Pinpoint the cell where the given text exists, returning its (X, Y) midpoint coordinate. 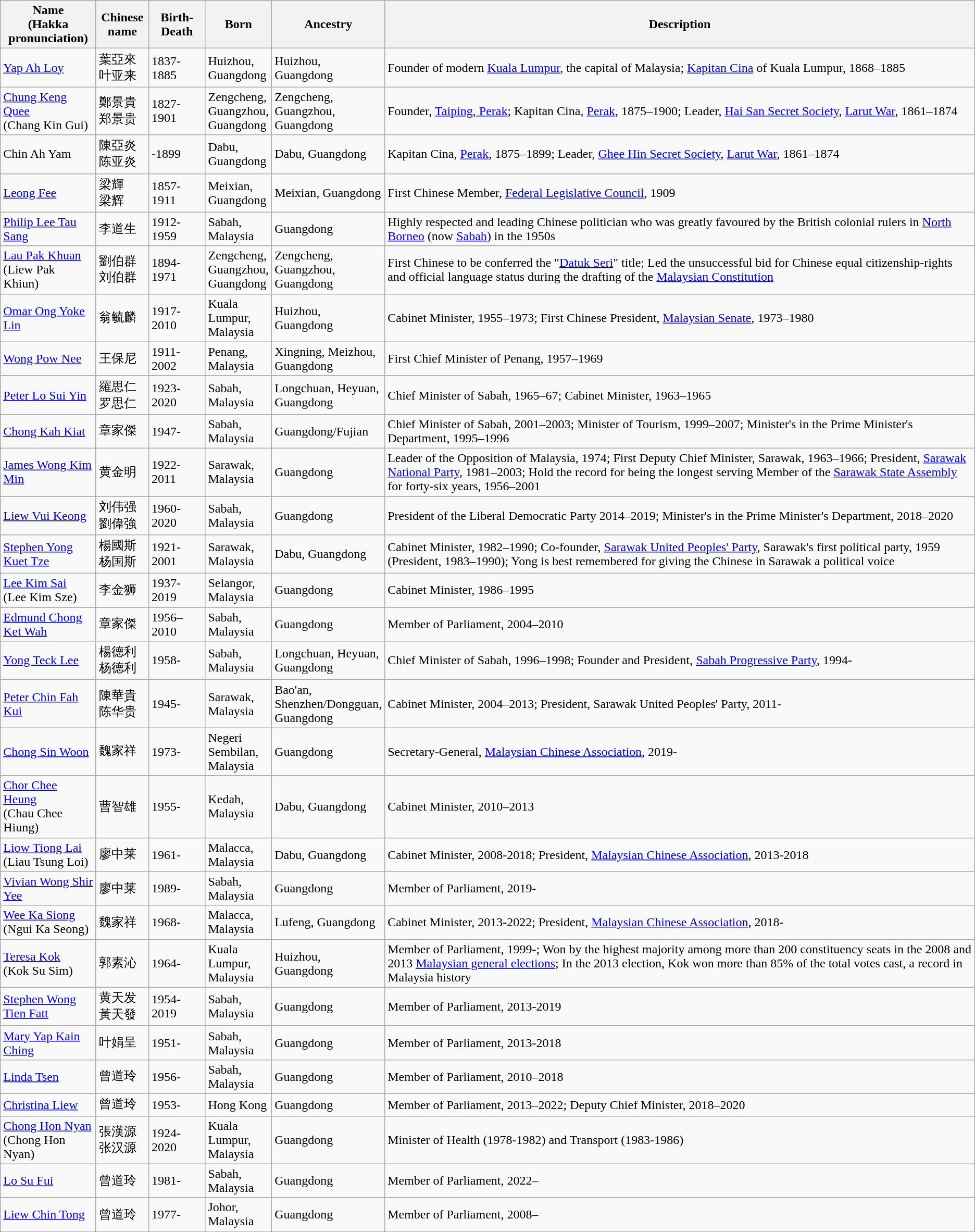
Lau Pak Khuan(Liew Pak Khiun) (48, 270)
President of the Liberal Democratic Party 2014–2019; Minister's in the Prime Minister's Department, 2018–2020 (680, 515)
First Chinese Member, Federal Legislative Council, 1909 (680, 193)
First Chief Minister of Penang, 1957–1969 (680, 358)
Leong Fee (48, 193)
1968- (177, 922)
Kedah, Malaysia (239, 806)
Secretary-General, Malaysian Chinese Association, 2019- (680, 752)
Christina Liew (48, 1104)
Xingning, Meizhou, Guangdong (328, 358)
1921-2001 (177, 554)
Liew Vui Keong (48, 515)
Cabinet Minister, 2013-2022; President, Malaysian Chinese Association, 2018- (680, 922)
1977- (177, 1215)
1937-2019 (177, 591)
1956- (177, 1076)
Wong Pow Nee (48, 358)
Born (239, 24)
楊德利杨德利 (122, 661)
Member of Parliament, 2004–2010 (680, 624)
李道生 (122, 229)
翁毓麟 (122, 318)
張漢源张汉源 (122, 1140)
Member of Parliament, 2022– (680, 1180)
1951- (177, 1043)
Teresa Kok(Kok Su Sim) (48, 963)
Member of Parliament, 2013-2018 (680, 1043)
王保尼 (122, 358)
Liow Tiong Lai(Liau Tsung Loi) (48, 854)
Johor, Malaysia (239, 1215)
Guangdong/Fujian (328, 431)
Cabinet Minister, 1986–1995 (680, 591)
Omar Ong Yoke Lin (48, 318)
陳亞炎陈亚炎 (122, 154)
Philip Lee Tau Sang (48, 229)
Chief Minister of Sabah, 2001–2003; Minister of Tourism, 1999–2007; Minister's in the Prime Minister's Department, 1995–1996 (680, 431)
Founder, Taiping, Perak; Kapitan Cina, Perak, 1875–1900; Leader, Hai San Secret Society, Larut War, 1861–1874 (680, 111)
黄金明 (122, 472)
1981- (177, 1180)
Highly respected and leading Chinese politician who was greatly favoured by the British colonial rulers in North Borneo (now Sabah) in the 1950s (680, 229)
郭素沁 (122, 963)
Name(Hakka pronunciation) (48, 24)
1956–2010 (177, 624)
Cabinet Minister, 2008-2018; President, Malaysian Chinese Association, 2013-2018 (680, 854)
1953- (177, 1104)
Yap Ah Loy (48, 68)
Liew Chin Tong (48, 1215)
1857-1911 (177, 193)
Kapitan Cina, Perak, 1875–1899; Leader, Ghee Hin Secret Society, Larut War, 1861–1874 (680, 154)
鄭景貴郑景贵 (122, 111)
Member of Parliament, 2013-2019 (680, 1006)
1958- (177, 661)
梁輝梁辉 (122, 193)
1894-1971 (177, 270)
李金狮 (122, 591)
Lo Su Fui (48, 1180)
曹智雄 (122, 806)
Birth-Death (177, 24)
1973- (177, 752)
Hong Kong (239, 1104)
Selangor, Malaysia (239, 591)
1912-1959 (177, 229)
黄天发黃天發 (122, 1006)
Stephen Wong Tien Fatt (48, 1006)
Minister of Health (1978-1982) and Transport (1983-1986) (680, 1140)
1945- (177, 704)
Member of Parliament, 2008– (680, 1215)
Chief Minister of Sabah, 1965–67; Cabinet Minister, 1963–1965 (680, 395)
叶娟呈 (122, 1043)
Stephen Yong Kuet Tze (48, 554)
Ancestry (328, 24)
Founder of modern Kuala Lumpur, the capital of Malaysia; Kapitan Cina of Kuala Lumpur, 1868–1885 (680, 68)
Cabinet Minister, 1955–1973; First Chinese President, Malaysian Senate, 1973–1980 (680, 318)
1911-2002 (177, 358)
1947- (177, 431)
Member of Parliament, 2010–2018 (680, 1076)
Penang, Malaysia (239, 358)
Member of Parliament, 2019- (680, 889)
1955- (177, 806)
Chin Ah Yam (48, 154)
Lufeng, Guangdong (328, 922)
Edmund Chong Ket Wah (48, 624)
羅思仁罗思仁 (122, 395)
Cabinet Minister, 2010–2013 (680, 806)
Member of Parliament, 2013–2022; Deputy Chief Minister, 2018–2020 (680, 1104)
1954-2019 (177, 1006)
Cabinet Minister, 2004–2013; President, Sarawak United Peoples' Party, 2011- (680, 704)
Chong Hon Nyan(Chong Hon Nyan) (48, 1140)
Chong Kah Kiat (48, 431)
葉亞來叶亚来 (122, 68)
1923-2020 (177, 395)
Peter Chin Fah Kui (48, 704)
-1899 (177, 154)
1917-2010 (177, 318)
1960-2020 (177, 515)
Linda Tsen (48, 1076)
劉伯群刘伯群 (122, 270)
楊國斯杨国斯 (122, 554)
1837-1885 (177, 68)
Chor Chee Heung(Chau Chee Hiung) (48, 806)
1827-1901 (177, 111)
Chinese name (122, 24)
1989- (177, 889)
1922-2011 (177, 472)
Chief Minister of Sabah, 1996–1998; Founder and President, Sabah Progressive Party, 1994- (680, 661)
Chung Keng Quee(Chang Kin Gui) (48, 111)
陳華貴陈华贵 (122, 704)
刘伟强劉偉強 (122, 515)
James Wong Kim Min (48, 472)
Yong Teck Lee (48, 661)
1961- (177, 854)
Vivian Wong Shir Yee (48, 889)
Peter Lo Sui Yin (48, 395)
Lee Kim Sai (Lee Kim Sze) (48, 591)
Description (680, 24)
Chong Sin Woon (48, 752)
Mary Yap Kain Ching (48, 1043)
Wee Ka Siong(Ngui Ka Seong) (48, 922)
Negeri Sembilan, Malaysia (239, 752)
1964- (177, 963)
1924-2020 (177, 1140)
Bao'an, Shenzhen/Dongguan, Guangdong (328, 704)
